From the cell containing the given text, extract its center point as (X, Y) coordinate. 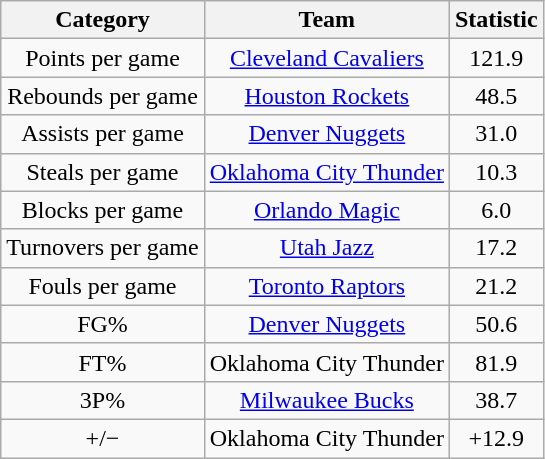
17.2 (496, 248)
FT% (102, 362)
Orlando Magic (326, 210)
Category (102, 20)
Turnovers per game (102, 248)
21.2 (496, 286)
Toronto Raptors (326, 286)
3P% (102, 400)
Statistic (496, 20)
81.9 (496, 362)
31.0 (496, 134)
+/− (102, 438)
Cleveland Cavaliers (326, 58)
+12.9 (496, 438)
FG% (102, 324)
50.6 (496, 324)
Utah Jazz (326, 248)
Rebounds per game (102, 96)
Houston Rockets (326, 96)
Assists per game (102, 134)
Blocks per game (102, 210)
6.0 (496, 210)
Team (326, 20)
38.7 (496, 400)
48.5 (496, 96)
10.3 (496, 172)
Milwaukee Bucks (326, 400)
121.9 (496, 58)
Points per game (102, 58)
Steals per game (102, 172)
Fouls per game (102, 286)
